Determine the (X, Y) coordinate at the center of the cell enclosing the given text.  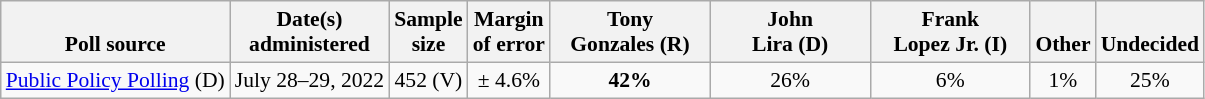
JohnLira (D) (790, 32)
FrankLopez Jr. (I) (950, 32)
Other (1062, 32)
Samplesize (428, 32)
6% (950, 80)
± 4.6% (509, 80)
TonyGonzales (R) (630, 32)
Date(s)administered (310, 32)
Public Policy Polling (D) (116, 80)
452 (V) (428, 80)
26% (790, 80)
Marginof error (509, 32)
Poll source (116, 32)
42% (630, 80)
Undecided (1150, 32)
25% (1150, 80)
July 28–29, 2022 (310, 80)
1% (1062, 80)
